Return the [X, Y] coordinate for the center point of the cell that contains the specified text.  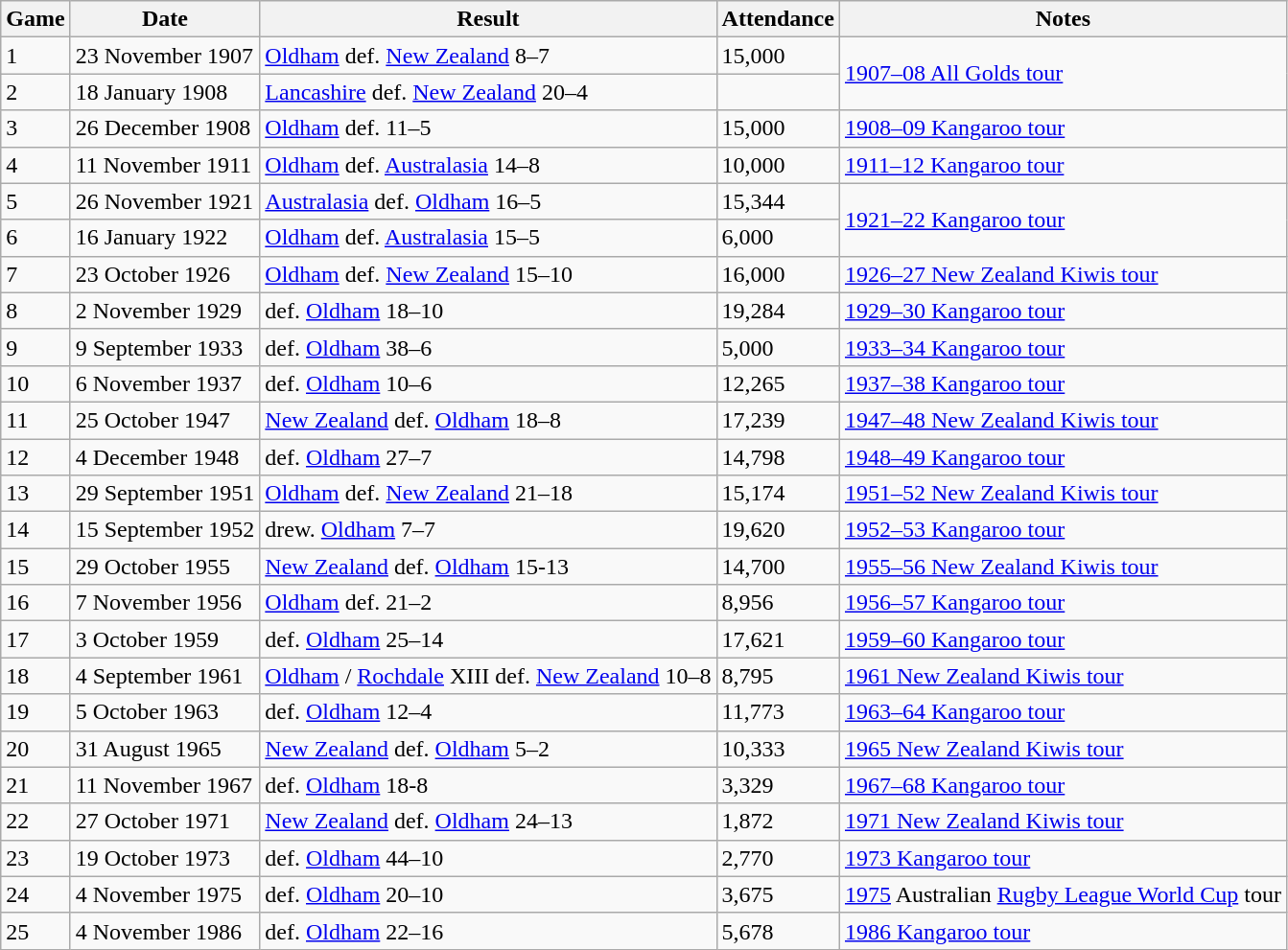
4 [35, 165]
29 October 1955 [165, 567]
def. Oldham 38–6 [488, 347]
10,333 [778, 749]
25 [35, 931]
26 December 1908 [165, 128]
1907–08 All Golds tour [1063, 74]
3 October 1959 [165, 639]
2 [35, 92]
Oldham def. New Zealand 15–10 [488, 274]
5,678 [778, 931]
New Zealand def. Oldham 5–2 [488, 749]
1955–56 New Zealand Kiwis tour [1063, 567]
4 November 1975 [165, 894]
1937–38 Kangaroo tour [1063, 383]
14,798 [778, 457]
def. Oldham 18-8 [488, 785]
Oldham def. 11–5 [488, 128]
19,620 [778, 530]
Game [35, 19]
def. Oldham 27–7 [488, 457]
11,773 [778, 712]
1959–60 Kangaroo tour [1063, 639]
8 [35, 311]
5 [35, 201]
1965 New Zealand Kiwis tour [1063, 749]
3,675 [778, 894]
11 November 1967 [165, 785]
15 [35, 567]
3 [35, 128]
def. Oldham 44–10 [488, 858]
drew. Oldham 7–7 [488, 530]
1948–49 Kangaroo tour [1063, 457]
11 [35, 420]
Oldham def. New Zealand 21–18 [488, 494]
def. Oldham 25–14 [488, 639]
14 [35, 530]
1952–53 Kangaroo tour [1063, 530]
1926–27 New Zealand Kiwis tour [1063, 274]
1,872 [778, 822]
19 October 1973 [165, 858]
10,000 [778, 165]
26 November 1921 [165, 201]
17 [35, 639]
1986 Kangaroo tour [1063, 931]
1929–30 Kangaroo tour [1063, 311]
23 October 1926 [165, 274]
New Zealand def. Oldham 18–8 [488, 420]
def. Oldham 20–10 [488, 894]
27 October 1971 [165, 822]
17,239 [778, 420]
Attendance [778, 19]
2 November 1929 [165, 311]
5,000 [778, 347]
15 September 1952 [165, 530]
10 [35, 383]
6,000 [778, 238]
18 January 1908 [165, 92]
1951–52 New Zealand Kiwis tour [1063, 494]
12 [35, 457]
1975 Australian Rugby League World Cup tour [1063, 894]
8,795 [778, 676]
1908–09 Kangaroo tour [1063, 128]
9 September 1933 [165, 347]
15,174 [778, 494]
18 [35, 676]
20 [35, 749]
11 November 1911 [165, 165]
31 August 1965 [165, 749]
def. Oldham 18–10 [488, 311]
17,621 [778, 639]
6 November 1937 [165, 383]
1956–57 Kangaroo tour [1063, 603]
22 [35, 822]
2,770 [778, 858]
19,284 [778, 311]
1973 Kangaroo tour [1063, 858]
Oldham def. 21–2 [488, 603]
9 [35, 347]
16 January 1922 [165, 238]
19 [35, 712]
Result [488, 19]
1961 New Zealand Kiwis tour [1063, 676]
4 December 1948 [165, 457]
15,344 [778, 201]
6 [35, 238]
Oldham / Rochdale XIII def. New Zealand 10–8 [488, 676]
Notes [1063, 19]
def. Oldham 22–16 [488, 931]
1911–12 Kangaroo tour [1063, 165]
7 November 1956 [165, 603]
Australasia def. Oldham 16–5 [488, 201]
1933–34 Kangaroo tour [1063, 347]
3,329 [778, 785]
12,265 [778, 383]
def. Oldham 12–4 [488, 712]
23 [35, 858]
16 [35, 603]
7 [35, 274]
29 September 1951 [165, 494]
8,956 [778, 603]
Oldham def. New Zealand 8–7 [488, 56]
Lancashire def. New Zealand 20–4 [488, 92]
Date [165, 19]
Oldham def. Australasia 15–5 [488, 238]
4 November 1986 [165, 931]
16,000 [778, 274]
1971 New Zealand Kiwis tour [1063, 822]
1963–64 Kangaroo tour [1063, 712]
21 [35, 785]
Oldham def. Australasia 14–8 [488, 165]
New Zealand def. Oldham 24–13 [488, 822]
24 [35, 894]
25 October 1947 [165, 420]
1947–48 New Zealand Kiwis tour [1063, 420]
4 September 1961 [165, 676]
New Zealand def. Oldham 15-13 [488, 567]
1921–22 Kangaroo tour [1063, 220]
5 October 1963 [165, 712]
23 November 1907 [165, 56]
1967–68 Kangaroo tour [1063, 785]
13 [35, 494]
1 [35, 56]
14,700 [778, 567]
def. Oldham 10–6 [488, 383]
